Return (x, y) of the center of cell containing provided text 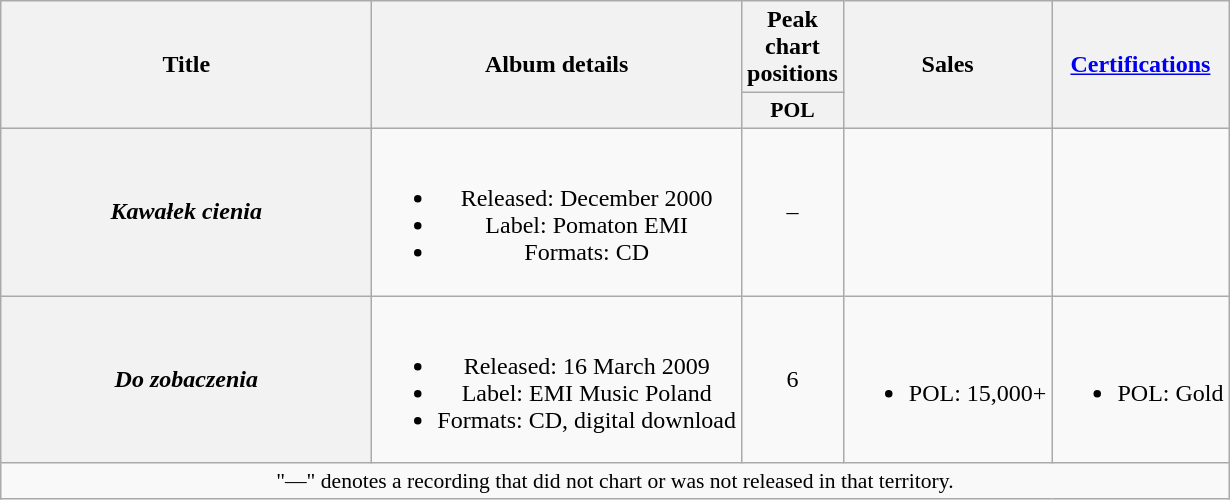
POL: 15,000+ (948, 380)
– (793, 212)
Released: December 2000Label: Pomaton EMIFormats: CD (557, 212)
6 (793, 380)
Sales (948, 65)
POL: Gold (1140, 380)
Certifications (1140, 65)
Kawałek cienia (186, 212)
Do zobaczenia (186, 380)
POL (793, 111)
Title (186, 65)
Released: 16 March 2009Label: EMI Music PolandFormats: CD, digital download (557, 380)
"—" denotes a recording that did not chart or was not released in that territory. (615, 481)
Peak chart positions (793, 47)
Album details (557, 65)
